Locate the cell with the specified text and output its [x, y] center coordinate. 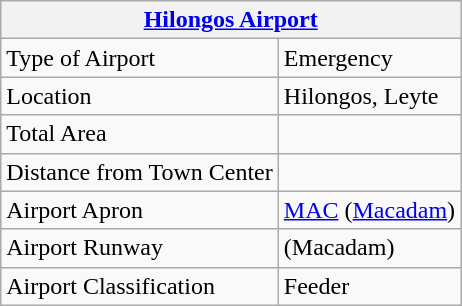
Hilongos Airport [231, 20]
Total Area [140, 134]
Airport Runway [140, 248]
Airport Classification [140, 286]
Feeder [369, 286]
MAC (Macadam) [369, 210]
Airport Apron [140, 210]
Hilongos, Leyte [369, 96]
Location [140, 96]
Emergency [369, 58]
Distance from Town Center [140, 172]
(Macadam) [369, 248]
Type of Airport [140, 58]
